Provide the (x, y) coordinate of the cell's center where the given text is located.  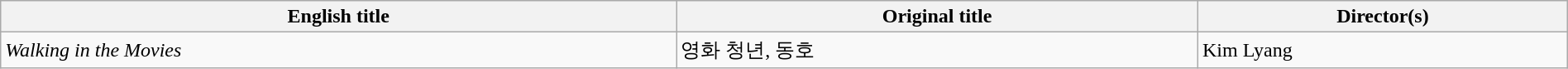
Director(s) (1383, 17)
English title (339, 17)
영화 청년, 동호 (938, 50)
Walking in the Movies (339, 50)
Kim Lyang (1383, 50)
Original title (938, 17)
